Provide the (X, Y) coordinate of the cell's center where the given text is located.  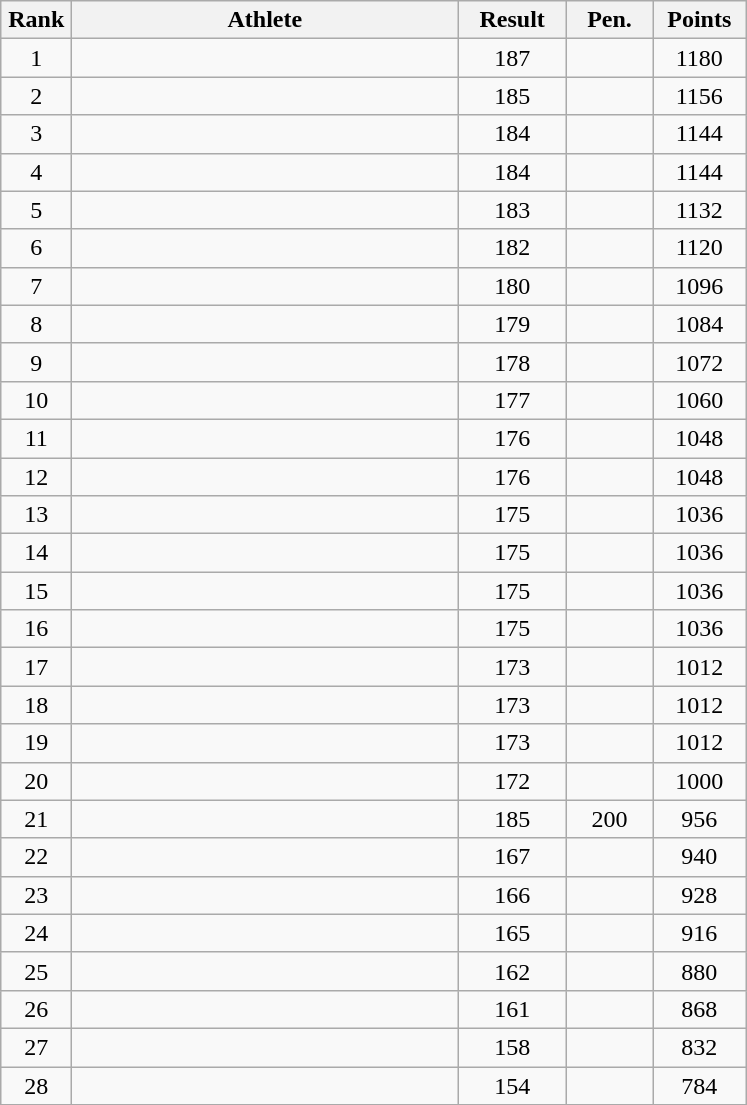
940 (699, 857)
154 (512, 1085)
916 (699, 933)
1120 (699, 248)
3 (36, 134)
1096 (699, 286)
161 (512, 1009)
956 (699, 819)
23 (36, 895)
9 (36, 362)
28 (36, 1085)
14 (36, 553)
182 (512, 248)
165 (512, 933)
1060 (699, 400)
5 (36, 210)
12 (36, 477)
7 (36, 286)
17 (36, 667)
167 (512, 857)
20 (36, 781)
1180 (699, 58)
179 (512, 324)
1132 (699, 210)
22 (36, 857)
Pen. (609, 20)
166 (512, 895)
784 (699, 1085)
Rank (36, 20)
10 (36, 400)
2 (36, 96)
Athlete (265, 20)
162 (512, 971)
928 (699, 895)
1084 (699, 324)
158 (512, 1047)
11 (36, 438)
6 (36, 248)
177 (512, 400)
26 (36, 1009)
19 (36, 743)
172 (512, 781)
1156 (699, 96)
13 (36, 515)
180 (512, 286)
27 (36, 1047)
178 (512, 362)
1000 (699, 781)
4 (36, 172)
8 (36, 324)
Result (512, 20)
1072 (699, 362)
187 (512, 58)
Points (699, 20)
183 (512, 210)
1 (36, 58)
16 (36, 629)
200 (609, 819)
15 (36, 591)
24 (36, 933)
18 (36, 705)
868 (699, 1009)
832 (699, 1047)
25 (36, 971)
880 (699, 971)
21 (36, 819)
